Return [X, Y] of the center of cell containing provided text 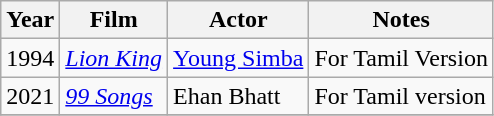
Film [114, 20]
Young Simba [238, 58]
For Tamil version [401, 96]
Ehan Bhatt [238, 96]
Notes [401, 20]
1994 [30, 58]
2021 [30, 96]
Lion King [114, 58]
For Tamil Version [401, 58]
99 Songs [114, 96]
Year [30, 20]
Actor [238, 20]
